Detect which cell encompasses the target text, then output its [X, Y] center coordinate. 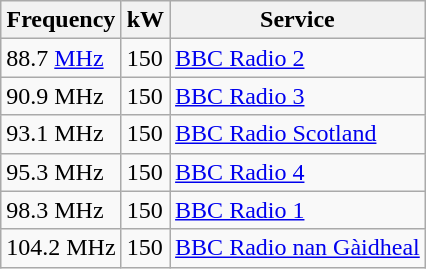
kW [145, 20]
93.1 MHz [61, 134]
BBC Radio 1 [298, 210]
95.3 MHz [61, 172]
98.3 MHz [61, 210]
BBC Radio nan Gàidheal [298, 248]
BBC Radio 3 [298, 96]
BBC Radio Scotland [298, 134]
BBC Radio 4 [298, 172]
Frequency [61, 20]
Service [298, 20]
88.7 MHz [61, 58]
90.9 MHz [61, 96]
BBC Radio 2 [298, 58]
104.2 MHz [61, 248]
